Identify which cell holds the provided text, then report its [X, Y] central coordinate. 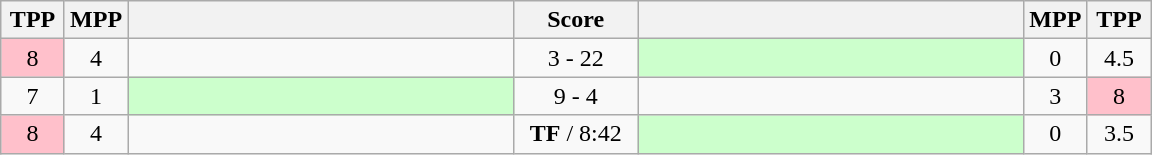
3 - 22 [576, 58]
3 [1056, 96]
9 - 4 [576, 96]
3.5 [1119, 134]
TF / 8:42 [576, 134]
1 [96, 96]
Score [576, 20]
7 [33, 96]
4.5 [1119, 58]
